Pinpoint the cell where the given text exists, returning its [x, y] midpoint coordinate. 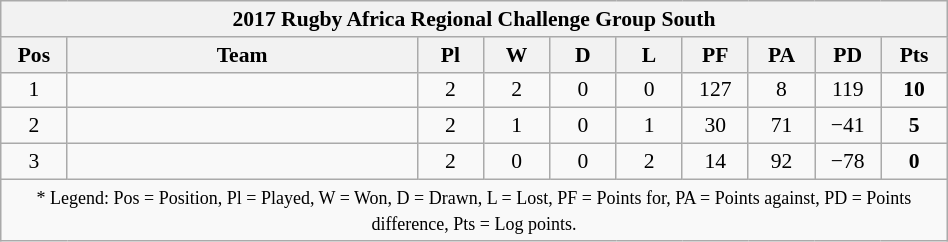
−78 [848, 162]
10 [914, 90]
D [583, 55]
14 [715, 162]
2017 Rugby Africa Regional Challenge Group South [474, 19]
−41 [848, 126]
127 [715, 90]
3 [34, 162]
Pl [450, 55]
* Legend: Pos = Position, Pl = Played, W = Won, D = Drawn, L = Lost, PF = Points for, PA = Points against, PD = Points difference, Pts = Log points. [474, 210]
Team [242, 55]
L [649, 55]
8 [781, 90]
92 [781, 162]
71 [781, 126]
119 [848, 90]
PF [715, 55]
Pts [914, 55]
Pos [34, 55]
W [516, 55]
PA [781, 55]
5 [914, 126]
PD [848, 55]
30 [715, 126]
